Extract the (X, Y) coordinate from the center of the cell holding the provided text.  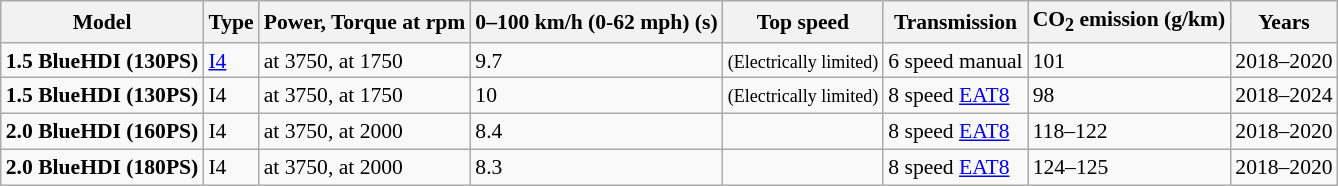
CO2 emission (g/km) (1130, 22)
Transmission (955, 22)
98 (1130, 96)
Power, Torque at rpm (365, 22)
9.7 (596, 61)
2018–2024 (1284, 96)
Years (1284, 22)
118–122 (1130, 132)
10 (596, 96)
Type (230, 22)
8.3 (596, 167)
Model (102, 22)
101 (1130, 61)
2.0 BlueHDI (160PS) (102, 132)
0–100 km/h (0-62 mph) (s) (596, 22)
124–125 (1130, 167)
8.4 (596, 132)
6 speed manual (955, 61)
2.0 BlueHDI (180PS) (102, 167)
Top speed (804, 22)
